For the text-containing cell, return its midpoint in [X, Y] coordinate format. 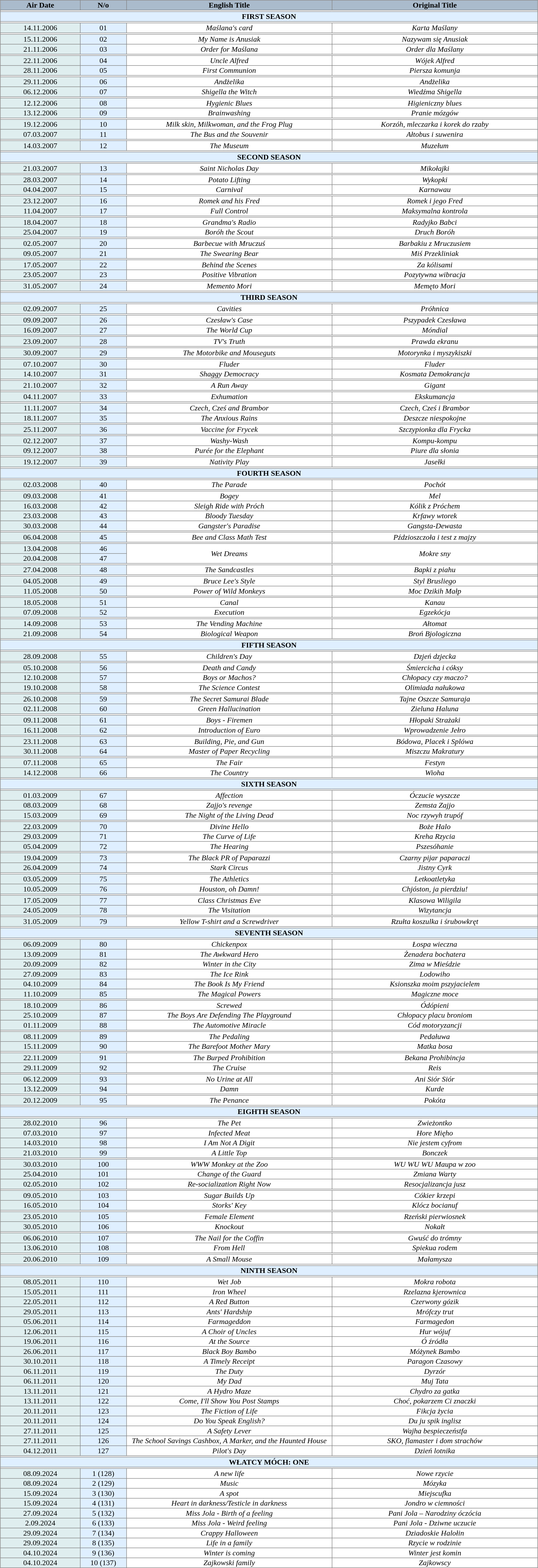
Spiekua rodem [435, 1248]
Letkoatletyka [435, 879]
18.11.2007 [40, 418]
Re-socialization Right Now [229, 1184]
16.05.2010 [40, 1205]
19.04.2009 [40, 858]
Pilot's Day [229, 1451]
Pokóta [435, 1101]
Chjóston, ja pierdziu! [435, 889]
The Swearing Bear [229, 253]
Zajkowski family [229, 1563]
Bee and Class Math Test [229, 537]
The Parade [229, 485]
The Book Is My Friend [229, 984]
54 [103, 634]
14.12.2008 [40, 773]
57 [103, 678]
6 (133) [103, 1523]
Cavities [229, 309]
Behind the Scenes [229, 265]
22.11.2006 [40, 61]
Bruce Lee's Style [229, 581]
Execution [229, 613]
7 (134) [103, 1533]
Kanau [435, 602]
117 [103, 1351]
The Magical Powers [229, 994]
Kreha Rzycia [435, 837]
51 [103, 602]
13.12.2009 [40, 1089]
31 [103, 374]
The Pedaling [229, 1037]
06.06.2010 [40, 1238]
104 [103, 1205]
Ani Siór Siór [435, 1079]
A Safety Lever [229, 1431]
Memęto Mori [435, 286]
Iron Wheel [229, 1292]
Chłopacy czy maczo? [435, 678]
20.09.2009 [40, 964]
Piure dla słonia [435, 451]
Hore Mięho [435, 1133]
Hur wójuf [435, 1332]
77 [103, 900]
No Urine at All [229, 1079]
25 [103, 309]
The Curve of Life [229, 837]
31.05.2007 [40, 286]
02.11.2008 [40, 709]
04.10.2009 [40, 984]
53 [103, 624]
12.10.2008 [40, 678]
Muzełum [435, 146]
01 [103, 28]
SKO, flamaster i dom strachów [435, 1441]
Motorynka i myszykiszki [435, 353]
69 [103, 815]
13.09.2009 [40, 954]
15.03.2009 [40, 815]
Ódópieni [435, 1005]
07.11.2008 [40, 763]
Druch Boróh [435, 232]
Pździoszczoła i test z majzy [435, 537]
Class Christmas Eve [229, 900]
Gwuść do trómny [435, 1238]
62 [103, 730]
4 (131) [103, 1503]
Grandma's Radio [229, 222]
36 [103, 429]
Reis [435, 1068]
18.04.2007 [40, 222]
The Awkward Hero [229, 954]
Gangster's Paradise [229, 526]
Mokra robota [435, 1282]
Gangsta-Dewasta [435, 526]
Farmagedon [435, 1322]
23.05.2010 [40, 1217]
82 [103, 964]
06.12.2006 [40, 92]
08.03.2009 [40, 805]
44 [103, 526]
35 [103, 418]
38 [103, 451]
112 [103, 1302]
The Vending Machine [229, 624]
Zmiana Warty [435, 1174]
Nativity Play [229, 462]
11 [103, 134]
05.04.2009 [40, 846]
Małamysza [435, 1259]
Chłopacy placu broniom [435, 1015]
04.11.2007 [40, 397]
23.09.2007 [40, 341]
Za kólisami [435, 265]
Móżynek Bambo [435, 1351]
Zajkowscy [435, 1563]
The Nail for the Coffin [229, 1238]
Vaccine for Frycek [229, 429]
02.05.2007 [40, 244]
15.11.2006 [40, 39]
Mózyka [435, 1484]
Winter is coming [229, 1553]
18.10.2009 [40, 1005]
Sleigh Ride with Próch [229, 506]
The Duty [229, 1371]
NINTH SEASON [269, 1271]
5 (132) [103, 1513]
Chydro za gatka [435, 1391]
Moc Dzikih Małp [435, 591]
WŁATCY MÓCH: ONE [269, 1462]
Próhnica [435, 309]
Wajha bespieczeństfa [435, 1431]
Do You Speak English? [229, 1421]
Ants' Hardship [229, 1312]
The Night of the Living Dead [229, 815]
40 [103, 485]
10.05.2009 [40, 889]
65 [103, 763]
Bonczek [435, 1153]
116 [103, 1342]
Pedałuwa [435, 1037]
The Barefoot Mother Mary [229, 1047]
EIGHTH SEASON [269, 1112]
Fikcja życia [435, 1411]
126 [103, 1441]
26 [103, 320]
A Red Button [229, 1302]
Ekskumancja [435, 397]
Dyrzór [435, 1371]
Pochót [435, 485]
106 [103, 1227]
Boże Halo [435, 827]
Air Date [40, 5]
30.09.2007 [40, 353]
19.12.2006 [40, 125]
Bapki z piahu [435, 570]
Rzułta koszulka i śrubowkręt [435, 922]
Nokałt [435, 1227]
07.10.2007 [40, 364]
Full Control [229, 211]
66 [103, 773]
08 [103, 103]
108 [103, 1248]
Maślana's card [229, 28]
2 (129) [103, 1484]
Boróh the Scout [229, 232]
Olimiada nałukowa [435, 688]
Gigant [435, 386]
01.03.2009 [40, 795]
TV's Truth [229, 341]
Styl Brusliego [435, 581]
80 [103, 944]
The Country [229, 773]
Klócz bocianuf [435, 1205]
26.04.2009 [40, 868]
119 [103, 1371]
Affection [229, 795]
22.05.2011 [40, 1302]
09.09.2007 [40, 320]
Móndial [435, 330]
29.11.2006 [40, 82]
27.09.2024 [40, 1513]
My Name is Anusiak [229, 39]
Exhumation [229, 397]
Zima w Mieśdzie [435, 964]
Paragon Czasowy [435, 1362]
Radyjko Babci [435, 222]
61 [103, 720]
Mikołajki [435, 168]
Biological Weapon [229, 634]
25.04.2007 [40, 232]
Stark Circus [229, 868]
30.11.2008 [40, 752]
15 [103, 190]
89 [103, 1037]
Czech, Cześ i Brambor [435, 408]
14 [103, 180]
Bódowa, Placek i Splówa [435, 741]
The Motorbike and Mouseguts [229, 353]
Miś Przekliniak [435, 253]
The Sandcastles [229, 570]
58 [103, 688]
Pranie mózgów [435, 113]
114 [103, 1322]
Bekana Prohibincja [435, 1058]
A Timely Receipt [229, 1362]
09.05.2010 [40, 1195]
Winter in the City [229, 964]
Wet Dreams [229, 554]
Mrófczy trut [435, 1312]
23.03.2008 [40, 516]
Kólik z Próchem [435, 506]
115 [103, 1332]
Nazywam się Anusiak [435, 39]
15.05.2011 [40, 1292]
Wprowadzenie Jełro [435, 730]
Kompu-kompu [435, 441]
84 [103, 984]
121 [103, 1391]
21.11.2006 [40, 49]
11.11.2007 [40, 408]
Du ju spik inglisz [435, 1421]
43 [103, 516]
A Run Away [229, 386]
20.12.2009 [40, 1101]
Noc rzywyh trupóf [435, 815]
30.10.2011 [40, 1362]
12.12.2006 [40, 103]
17.05.2007 [40, 265]
28.09.2008 [40, 656]
25.10.2009 [40, 1015]
78 [103, 910]
21.03.2007 [40, 168]
Muj Tata [435, 1381]
30.05.2010 [40, 1227]
32 [103, 386]
The Anxious Rains [229, 418]
75 [103, 879]
The Secret Samurai Blade [229, 699]
27.04.2008 [40, 570]
Winter jest komin [435, 1553]
Nowe rzycie [435, 1473]
09.11.2008 [40, 720]
07.03.2010 [40, 1133]
02 [103, 39]
23.11.2008 [40, 741]
From Hell [229, 1248]
Infected Meat [229, 1133]
122 [103, 1401]
29.05.2011 [40, 1312]
SEVENTH SEASON [269, 933]
76 [103, 889]
11.10.2009 [40, 994]
34 [103, 408]
A Choir of Uncles [229, 1332]
THIRD SEASON [269, 298]
Shigella the Witch [229, 92]
09.05.2007 [40, 253]
Black Boy Bambo [229, 1351]
11.04.2007 [40, 211]
Rzeński pierwiosnek [435, 1217]
48 [103, 570]
20.06.2010 [40, 1259]
88 [103, 1025]
Yellow T-shirt and a Screwdriver [229, 922]
Jasełki [435, 462]
14.09.2008 [40, 624]
29.11.2009 [40, 1068]
8 (135) [103, 1543]
99 [103, 1153]
07.03.2007 [40, 134]
The Bus and the Souvenir [229, 134]
Cód motoryzancji [435, 1025]
Pszesóhanie [435, 846]
Pani Jola - Dziwne uczucie [435, 1523]
16.03.2008 [40, 506]
70 [103, 827]
The Ice Rink [229, 974]
28.02.2010 [40, 1123]
101 [103, 1174]
11.05.2008 [40, 591]
13.04.2008 [40, 549]
03 [103, 49]
Jondro w ciemności [435, 1503]
Nie jestem cyfrom [435, 1143]
Zajjo's revenge [229, 805]
Hłopaki Strażaki [435, 720]
08.05.2011 [40, 1282]
102 [103, 1184]
3 (130) [103, 1493]
04.05.2008 [40, 581]
33 [103, 397]
10 [103, 125]
Krfawy wtorek [435, 516]
19.10.2008 [40, 688]
49 [103, 581]
The Pet [229, 1123]
Lodowiho [435, 974]
The Visitation [229, 910]
23.12.2007 [40, 201]
22.03.2009 [40, 827]
22.11.2009 [40, 1058]
Egzekócja [435, 613]
Miss Jola - Birth of a feeling [229, 1513]
52 [103, 613]
Pszypadek Czesława [435, 320]
68 [103, 805]
Karnawau [435, 190]
107 [103, 1238]
Order dla Maślany [435, 49]
79 [103, 922]
113 [103, 1312]
The Science Contest [229, 688]
Broń Bjologiczna [435, 634]
42 [103, 506]
98 [103, 1143]
Screwed [229, 1005]
Wioha [435, 773]
FIFTH SEASON [269, 645]
23.05.2007 [40, 275]
08.11.2009 [40, 1037]
Introduction of Euro [229, 730]
Power of Wild Monkeys [229, 591]
56 [103, 668]
First Communion [229, 71]
72 [103, 846]
04.12.2011 [40, 1451]
Wykopki [435, 180]
26.06.2011 [40, 1351]
The Automotive Miracle [229, 1025]
110 [103, 1282]
60 [103, 709]
Carnival [229, 190]
Choć, pokarzem Ci znaczki [435, 1401]
I Am Not A Digit [229, 1143]
28 [103, 341]
Farmageddon [229, 1322]
64 [103, 752]
Mel [435, 496]
14.11.2006 [40, 28]
07 [103, 92]
Deszcze niespokojne [435, 418]
The Boys Are Defending The Playground [229, 1015]
103 [103, 1195]
Washy-Wash [229, 441]
Zieluna Haluna [435, 709]
21.09.2008 [40, 634]
Wizytancja [435, 910]
Female Element [229, 1217]
Cókier krzepi [435, 1195]
FIRST SEASON [269, 17]
06.09.2009 [40, 944]
The World Cup [229, 330]
My Dad [229, 1381]
05.10.2008 [40, 668]
Łospa wieczna [435, 944]
17.05.2009 [40, 900]
Memento Mori [229, 286]
Potato Lifting [229, 180]
27.09.2009 [40, 974]
The Burped Prohibition [229, 1058]
Storks' Key [229, 1205]
A Small Mouse [229, 1259]
30.03.2008 [40, 526]
16.09.2007 [40, 330]
67 [103, 795]
Romek i jego Fred [435, 201]
The Black PR of Paparazzi [229, 858]
Pozytywna wibracja [435, 275]
81 [103, 954]
09 [103, 113]
23 [103, 275]
55 [103, 656]
86 [103, 1005]
Miszczu Makratury [435, 752]
04.04.2007 [40, 190]
Purée for the Elephant [229, 451]
Saint Nicholas Day [229, 168]
29 [103, 353]
63 [103, 741]
The Penance [229, 1101]
Sugar Builds Up [229, 1195]
Ałtomat [435, 624]
Green Hallucination [229, 709]
02.03.2008 [40, 485]
Rzycie w rodzinie [435, 1543]
Dzień lotnika [435, 1451]
Canal [229, 602]
Shaggy Democracy [229, 374]
Czech, Cześ and Brambor [229, 408]
06.04.2008 [40, 537]
19.06.2011 [40, 1342]
Damn [229, 1089]
Milk skin, Milkwoman, and the Frog Plug [229, 125]
FOURTH SEASON [269, 473]
The Hearing [229, 846]
Resocjalizancja jusz [435, 1184]
22 [103, 265]
Dziadoskie Halołin [435, 1533]
10 (137) [103, 1563]
123 [103, 1411]
02.09.2007 [40, 309]
N/o [103, 5]
1 (128) [103, 1473]
04 [103, 61]
The Museum [229, 146]
WU WU WU Maupa w zoo [435, 1164]
05.06.2011 [40, 1322]
SIXTH SEASON [269, 784]
Ksionszka moim pszyjacielem [435, 984]
9 (136) [103, 1553]
05 [103, 71]
87 [103, 1015]
105 [103, 1217]
19.12.2007 [40, 462]
A Little Top [229, 1153]
21 [103, 253]
A spot [229, 1493]
Music [229, 1484]
28.11.2006 [40, 71]
09.12.2007 [40, 451]
The School Savings Cashbox, A Marker, and the Haunted House [229, 1441]
A new life [229, 1473]
Come, I'll Show You Post Stamps [229, 1401]
Original Title [435, 5]
Wiedźma Shigella [435, 92]
Death and Candy [229, 668]
Kosmata Demokrancja [435, 374]
Czarny pijar paparaczi [435, 858]
39 [103, 462]
Life in a family [229, 1543]
93 [103, 1079]
21.03.2010 [40, 1153]
06.12.2009 [40, 1079]
97 [103, 1133]
Piersza komunja [435, 71]
12.06.2011 [40, 1332]
Matka bosa [435, 1047]
SECOND SEASON [269, 157]
24.05.2009 [40, 910]
41 [103, 496]
26.10.2008 [40, 699]
Karta Maślany [435, 28]
02.12.2007 [40, 441]
14.03.2007 [40, 146]
109 [103, 1259]
Maksymalna kontrola [435, 211]
Barbakiu z Mruczusiem [435, 244]
09.03.2008 [40, 496]
Romek and his Fred [229, 201]
28.03.2007 [40, 180]
WWW Monkey at the Zoo [229, 1164]
45 [103, 537]
30.03.2010 [40, 1164]
Positive Vibration [229, 275]
13.12.2006 [40, 113]
Czerwony gózik [435, 1302]
Rzelazna kjerownica [435, 1292]
24 [103, 286]
18.05.2008 [40, 602]
17 [103, 211]
15.11.2009 [40, 1047]
14.03.2010 [40, 1143]
2.09.2024 [40, 1523]
118 [103, 1362]
71 [103, 837]
Boys - Firemen [229, 720]
Hygienic Blues [229, 103]
Barbecue with Mruczuś [229, 244]
16 [103, 201]
127 [103, 1451]
Change of the Guard [229, 1174]
85 [103, 994]
Brainwashing [229, 113]
Bloody Tuesday [229, 516]
Higieniczny blues [435, 103]
Pani Jola – Narodziny óczócia [435, 1513]
18 [103, 222]
Boys or Machos? [229, 678]
92 [103, 1068]
Bogey [229, 496]
Master of Paper Recycling [229, 752]
02.05.2010 [40, 1184]
Order for Maślana [229, 49]
21.10.2007 [40, 386]
Children's Day [229, 656]
124 [103, 1421]
111 [103, 1292]
73 [103, 858]
Divine Hello [229, 827]
25.04.2010 [40, 1174]
83 [103, 974]
Uncle Alfred [229, 61]
Houston, oh Damn! [229, 889]
Kurde [435, 1089]
A Hydro Maze [229, 1391]
Miss Jola - Weird feeling [229, 1523]
Tajne Oszcze Samuraja [435, 699]
Wójek Alfred [435, 61]
Wet Job [229, 1282]
47 [103, 559]
The Fair [229, 763]
Ó źródła [435, 1342]
Dzjeń dzjecka [435, 656]
29.03.2009 [40, 837]
Ałtobus i suwenira [435, 134]
19 [103, 232]
30 [103, 364]
74 [103, 868]
20.04.2008 [40, 559]
50 [103, 591]
Mokre sny [435, 554]
Śmiercicha i cóksy [435, 668]
Crappy Halloween [229, 1533]
31.05.2009 [40, 922]
120 [103, 1381]
06 [103, 82]
Czesław's Case [229, 320]
07.09.2008 [40, 613]
125 [103, 1431]
Zwieżontko [435, 1123]
25.11.2007 [40, 429]
46 [103, 549]
Żenadera bochatera [435, 954]
95 [103, 1101]
Óczucie wyszcze [435, 795]
The Fiction of Life [229, 1411]
Prawda ekranu [435, 341]
Zemsta Zajjo [435, 805]
Knockout [229, 1227]
The Cruise [229, 1068]
The Athletics [229, 879]
13 [103, 168]
Magiczne moce [435, 994]
14.10.2007 [40, 374]
03.05.2009 [40, 879]
Chickenpox [229, 944]
96 [103, 1123]
Korzóh, mleczarka i korek do rzaby [435, 125]
Klasowa Wiligila [435, 900]
90 [103, 1047]
27 [103, 330]
English Title [229, 5]
59 [103, 699]
100 [103, 1164]
Heart in darkness/Testicle in darkness [229, 1503]
Szczypionka dla Frycka [435, 429]
20 [103, 244]
37 [103, 441]
Miejscufka [435, 1493]
01.11.2009 [40, 1025]
16.11.2008 [40, 730]
13.06.2010 [40, 1248]
Festyn [435, 763]
Building, Pie, and Gun [229, 741]
Jistny Cyrk [435, 868]
12 [103, 146]
91 [103, 1058]
At the Source [229, 1342]
94 [103, 1089]
